Pinpoint the cell where the given text exists, returning its (x, y) midpoint coordinate. 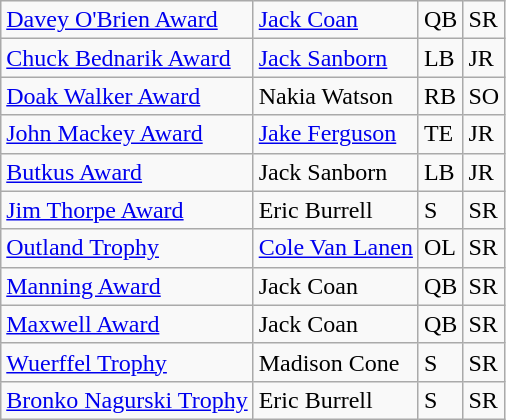
Bronko Nagurski Trophy (127, 400)
Wuerffel Trophy (127, 362)
John Mackey Award (127, 134)
Cole Van Lanen (336, 248)
SO (484, 96)
Davey O'Brien Award (127, 20)
Jim Thorpe Award (127, 210)
OL (440, 248)
Madison Cone (336, 362)
Nakia Watson (336, 96)
Butkus Award (127, 172)
Manning Award (127, 286)
Doak Walker Award (127, 96)
Outland Trophy (127, 248)
TE (440, 134)
Chuck Bednarik Award (127, 58)
RB (440, 96)
Maxwell Award (127, 324)
Jake Ferguson (336, 134)
